Pinpoint the cell where the given text exists, returning its [x, y] midpoint coordinate. 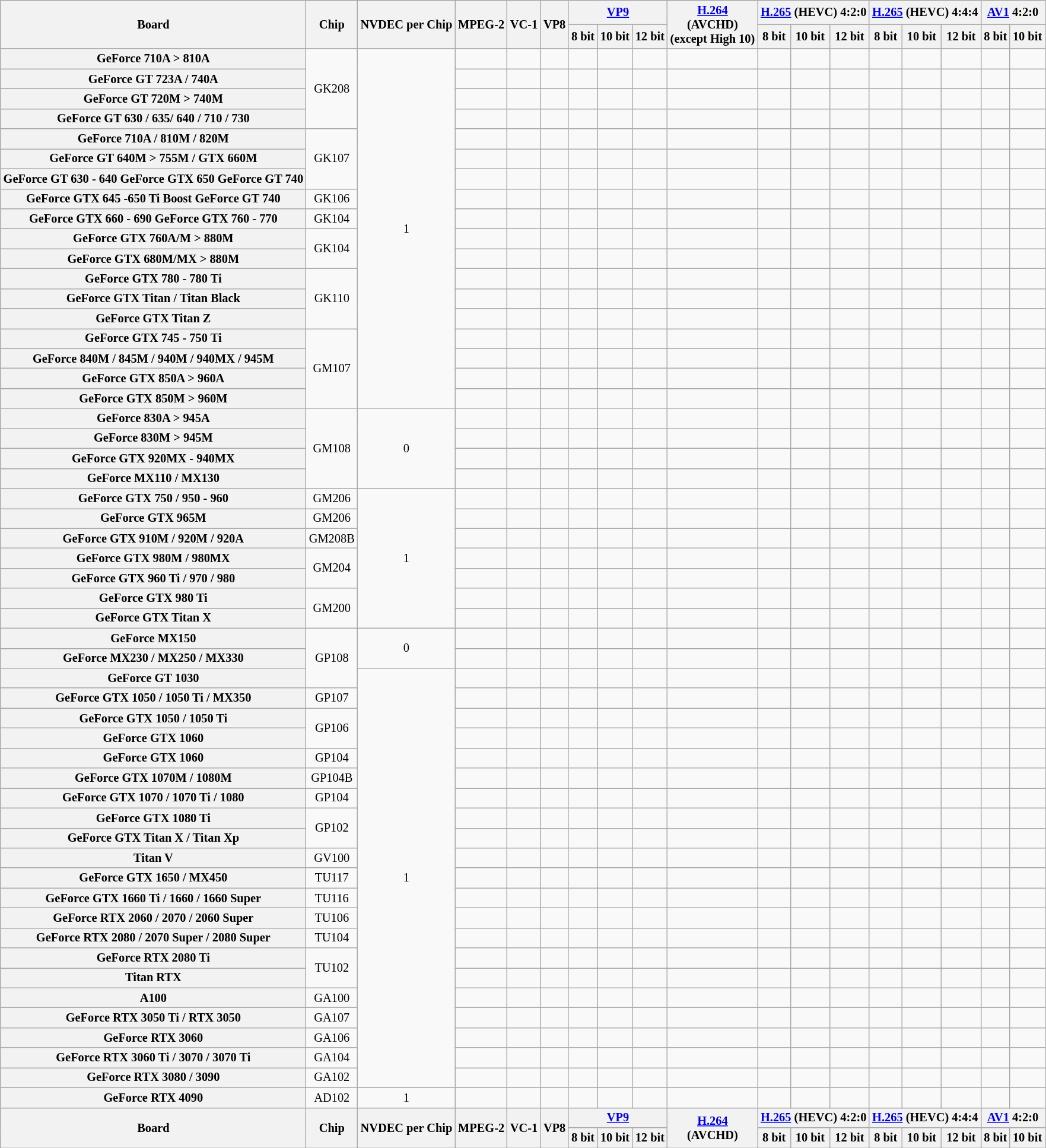
GeForce GTX 760A/M > 880M [153, 239]
GeForce GTX 910M / 920M / 920A [153, 538]
GK106 [332, 199]
GM204 [332, 567]
GeForce GTX 750 / 950 - 960 [153, 498]
GeForce GTX 645 -650 Ti Boost GeForce GT 740 [153, 199]
GM200 [332, 608]
GK208 [332, 89]
GeForce GTX Titan / Titan Black [153, 299]
GeForce RTX 3060 [153, 1038]
GeForce RTX 4090 [153, 1098]
GeForce GT 720M > 740M [153, 99]
GeForce RTX 3080 / 3090 [153, 1077]
GeForce GT 630 - 640 GeForce GTX 650 GeForce GT 740 [153, 179]
GeForce GTX 1070 / 1070 Ti / 1080 [153, 798]
H.264(AVCHD)(except High 10) [713, 24]
GK110 [332, 298]
GeForce GTX 980M / 980MX [153, 558]
GeForce GT 723A / 740A [153, 79]
GeForce RTX 2080 / 2070 Super / 2080 Super [153, 938]
GA100 [332, 998]
GeForce 830M > 945M [153, 438]
GM208B [332, 538]
GeForce MX230 / MX250 / MX330 [153, 658]
GeForce GTX 780 - 780 Ti [153, 278]
GeForce GTX 850M > 960M [153, 398]
TU117 [332, 878]
GA106 [332, 1038]
GM108 [332, 449]
GeForce GTX 1050 / 1050 Ti / MX350 [153, 698]
GeForce RTX 3060 Ti / 3070 / 3070 Ti [153, 1058]
GV100 [332, 858]
GeForce MX150 [153, 638]
GeForce GTX 850A > 960A [153, 378]
Titan V [153, 858]
GK107 [332, 159]
GeForce GTX 965M [153, 518]
GeForce MX110 / MX130 [153, 478]
GA102 [332, 1077]
GP107 [332, 698]
GP104B [332, 778]
GeForce GTX 1080 Ti [153, 818]
GA104 [332, 1058]
GP108 [332, 658]
TU116 [332, 898]
GeForce GT 1030 [153, 678]
Titan RTX [153, 978]
GeForce GTX Titan Z [153, 319]
TU104 [332, 938]
GeForce GTX 1070M / 1080M [153, 778]
GeForce GTX 920MX - 940MX [153, 458]
GP106 [332, 728]
GeForce GTX 1660 Ti / 1660 / 1660 Super [153, 898]
H.264(AVCHD) [713, 1128]
GeForce RTX 2060 / 2070 / 2060 Super [153, 918]
GM107 [332, 368]
GeForce RTX 2080 Ti [153, 958]
GeForce GTX Titan X [153, 618]
GeForce 710A > 810A [153, 59]
GeForce 840M / 845M / 940M / 940MX / 945M [153, 359]
GeForce RTX 3050 Ti / RTX 3050 [153, 1018]
A100 [153, 998]
GeForce 830A > 945A [153, 418]
AD102 [332, 1098]
GeForce GT 630 / 635/ 640 / 710 / 730 [153, 119]
GeForce GTX 660 - 690 GeForce GTX 760 - 770 [153, 218]
TU102 [332, 968]
GeForce GTX 980 Ti [153, 598]
GeForce GTX 680M/MX > 880M [153, 259]
TU106 [332, 918]
GeForce GTX 1650 / MX450 [153, 878]
GeForce 710A / 810M / 820M [153, 139]
GeForce GT 640M > 755M / GTX 660M [153, 158]
GeForce GTX 960 Ti / 970 / 980 [153, 578]
GA107 [332, 1018]
GeForce GTX 1050 / 1050 Ti [153, 718]
GeForce GTX Titan X / Titan Xp [153, 838]
GeForce GTX 745 - 750 Ti [153, 338]
GP102 [332, 827]
